Provide the (X, Y) coordinate of the cell's center where the given text is located.  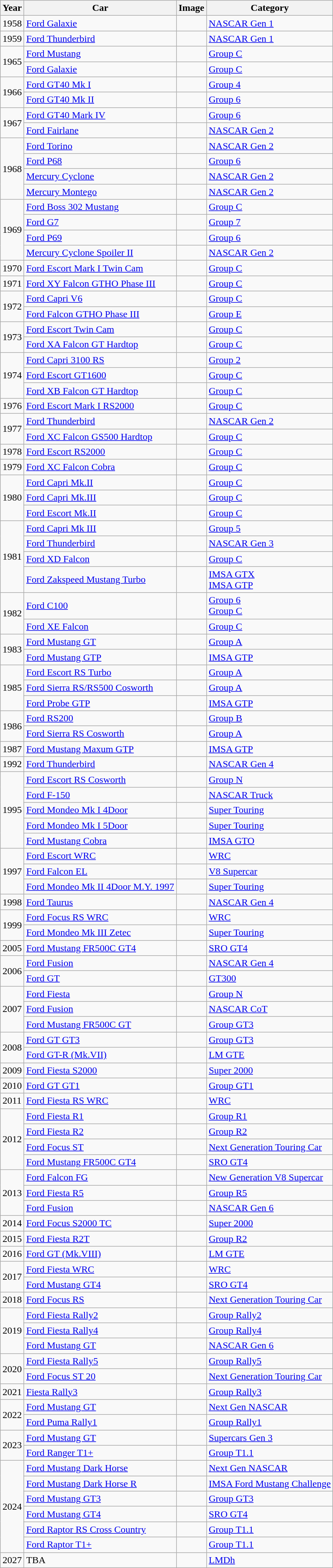
Ford Fiesta WRC (101, 1269)
Ford P68 (101, 161)
Ford Capri 3100 RS (101, 360)
Ford XC Falcon GS500 Hardtop (101, 436)
Category (269, 8)
Ford Raptor T1+ (101, 1545)
Ford Mustang FR500C GT (101, 1024)
Ford Fiesta Rally5 (101, 1361)
Ford GT (Mk.VIII) (101, 1254)
1965 (12, 62)
Group 7 (269, 222)
1959 (12, 39)
Ford Falcon EL (101, 871)
Ford Mustang Maxum GTP (101, 749)
Year (12, 8)
Ford RS200 (101, 718)
Ford Fiesta (101, 994)
1970 (12, 268)
2005 (12, 948)
Group R5 (269, 1193)
Ford Ranger T1+ (101, 1453)
Group Rally3 (269, 1391)
IMSA GTXIMSA GTP (269, 580)
Ford Capri Mk III (101, 528)
2008 (12, 1047)
Ford Mustang GTP (101, 657)
Group Rally1 (269, 1422)
Group B (269, 718)
Ford XY Falcon GTHO Phase III (101, 283)
Group R1 (269, 1116)
Ford Capri Mk.III (101, 498)
Ford Mustang GT3 (101, 1499)
Ford Fiesta S2000 (101, 1070)
Ford GT40 Mk II (101, 100)
Ford XD Falcon (101, 559)
Ford XC Falcon Cobra (101, 467)
Ford Escort Mark I Twin Cam (101, 268)
1982 (12, 614)
Ford XA Falcon GT Hardtop (101, 345)
V8 Supercar (269, 871)
Ford Escort Twin Cam (101, 329)
Mercury Cyclone (101, 176)
1974 (12, 375)
1966 (12, 92)
Ford Zakspeed Mustang Turbo (101, 580)
2011 (12, 1101)
Group 6Group C (269, 605)
1968 (12, 168)
Ford Mondeo Mk II 4Door M.Y. 1997 (101, 887)
Ford Escort WRC (101, 856)
Ford Capri Mk.II (101, 482)
Ford Focus RS (101, 1300)
Group Rally5 (269, 1361)
Ford Mustang Dark Horse (101, 1468)
2009 (12, 1070)
Ford Mustang Dark Horse R (101, 1484)
Ford XE Falcon (101, 626)
Ford Fiesta R1 (101, 1116)
1992 (12, 764)
1979 (12, 467)
1978 (12, 452)
Ford Falcon GTHO Phase III (101, 314)
Ford Mondeo Mk I 5Door (101, 825)
IMSA GTO (269, 841)
1969 (12, 230)
Group 5 (269, 528)
2023 (12, 1445)
Ford Fiesta R2 (101, 1131)
Group Rally2 (269, 1315)
Ford Escort RS Turbo (101, 672)
Ford Focus S2000 TC (101, 1223)
Ford P69 (101, 238)
2024 (12, 1506)
Ford Escort RS Cosworth (101, 780)
Ford Fiesta RS WRC (101, 1101)
1976 (12, 406)
Ford Fiesta R2T (101, 1239)
New Generation V8 Supercar (269, 1177)
Ford Mustang (101, 54)
NASCAR CoT (269, 1009)
NASCAR Truck (269, 795)
2007 (12, 1009)
Ford GT40 Mk I (101, 84)
1986 (12, 726)
GT300 (269, 979)
2013 (12, 1192)
Ford Torino (101, 146)
Group 2 (269, 360)
Ford GT (101, 979)
Ford Focus RS WRC (101, 917)
Group 4 (269, 84)
1958 (12, 23)
Ford Escort Mark I RS2000 (101, 406)
2017 (12, 1277)
Ford Escort Mk.II (101, 513)
Ford Fiesta R5 (101, 1193)
1981 (12, 556)
1977 (12, 429)
Ford Focus ST (101, 1147)
LMDh (269, 1560)
Ford Escort GT1600 (101, 375)
Ford Fairlane (101, 130)
1998 (12, 902)
2022 (12, 1414)
Ford Raptor RS Cross Country (101, 1529)
Group E (269, 314)
Ford G7 (101, 222)
Ford GT GT3 (101, 1040)
Ford Escort RS2000 (101, 452)
Ford Fiesta Rally2 (101, 1315)
Car (101, 8)
Ford Falcon FG (101, 1177)
1971 (12, 283)
1972 (12, 306)
2018 (12, 1300)
Ford Sierra RS/RS500 Cosworth (101, 688)
2021 (12, 1391)
1983 (12, 649)
Ford GT40 Mark IV (101, 115)
Ford Mondeo Mk I 4Door (101, 810)
NASCAR Gen 3 (269, 544)
Ford Capri V6 (101, 299)
Supercars Gen 3 (269, 1437)
1973 (12, 337)
Ford Focus ST 20 (101, 1376)
1995 (12, 810)
1987 (12, 749)
Image (191, 8)
2020 (12, 1369)
Ford Taurus (101, 902)
Ford Fiesta Rally4 (101, 1330)
2027 (12, 1560)
Ford GT-R (Mk.VII) (101, 1055)
2016 (12, 1254)
Ford XB Falcon GT Hardtop (101, 390)
Ford Mondeo Mk III Zetec (101, 932)
Mercury Montego (101, 192)
1999 (12, 925)
Fiesta Rally3 (101, 1391)
2014 (12, 1223)
TBA (101, 1560)
Ford Puma Rally1 (101, 1422)
Mercury Cyclone Spoiler II (101, 253)
1985 (12, 688)
Group Rally4 (269, 1330)
2010 (12, 1086)
Ford C100 (101, 605)
2012 (12, 1139)
2019 (12, 1330)
1980 (12, 498)
Ford F-150 (101, 795)
Ford Boss 302 Mustang (101, 207)
1997 (12, 871)
Ford GT GT1 (101, 1086)
Ford Mustang Cobra (101, 841)
2015 (12, 1239)
2006 (12, 971)
Ford Sierra RS Cosworth (101, 734)
Group GT1 (269, 1086)
Ford Probe GTP (101, 703)
1967 (12, 123)
IMSA Ford Mustang Challenge (269, 1484)
